Search for the cell housing the specified text and yield its [X, Y] center coordinate. 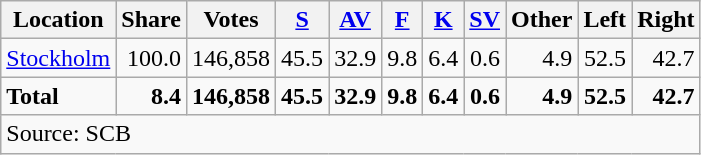
Share [152, 20]
Left [605, 20]
Votes [230, 20]
S [302, 20]
SV [485, 20]
Source: SCB [350, 134]
K [444, 20]
AV [356, 20]
Stockholm [58, 58]
F [402, 20]
Other [542, 20]
Location [58, 20]
Right [666, 20]
100.0 [152, 58]
8.4 [152, 96]
Total [58, 96]
